Detect which cell encompasses the target text, then output its (x, y) center coordinate. 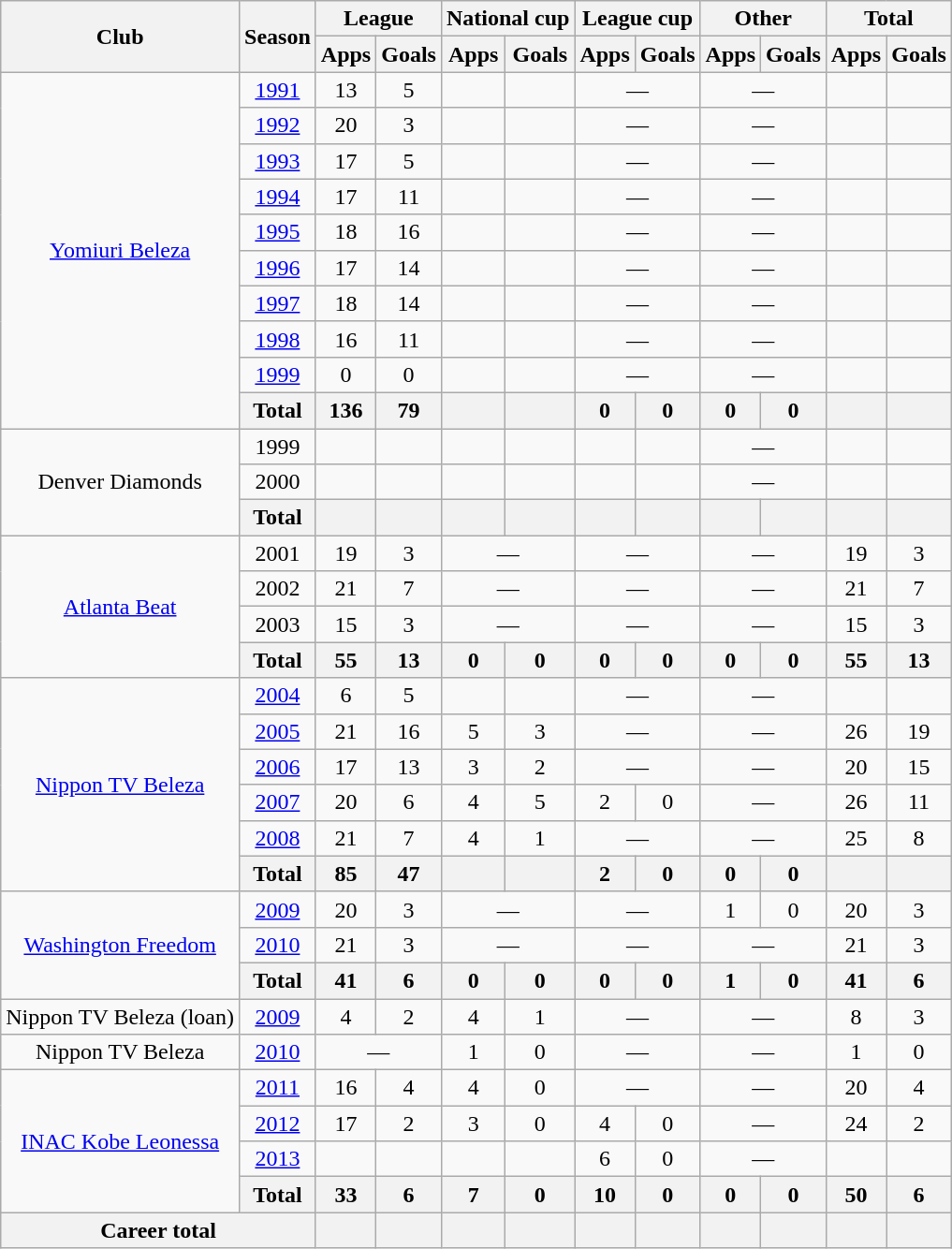
1992 (278, 125)
1991 (278, 90)
47 (409, 874)
33 (345, 1195)
INAC Kobe Leonessa (120, 1141)
2004 (278, 696)
Career total (159, 1230)
Denver Diamonds (120, 482)
2011 (278, 1088)
National cup (507, 19)
1993 (278, 161)
2012 (278, 1124)
24 (856, 1124)
2007 (278, 802)
85 (345, 874)
Season (278, 37)
10 (605, 1195)
25 (856, 838)
1997 (278, 303)
1994 (278, 197)
1996 (278, 268)
1995 (278, 232)
2005 (278, 731)
Atlanta Beat (120, 607)
Nippon TV Beleza (loan) (120, 1016)
Yomiuri Beleza (120, 251)
Washington Freedom (120, 945)
Other (763, 19)
2000 (278, 482)
136 (345, 410)
1998 (278, 339)
2001 (278, 553)
2006 (278, 767)
2013 (278, 1159)
79 (409, 410)
2002 (278, 589)
2003 (278, 624)
2008 (278, 838)
League (378, 19)
League cup (637, 19)
Club (120, 37)
50 (856, 1195)
